Search for the cell housing the specified text and yield its (x, y) center coordinate. 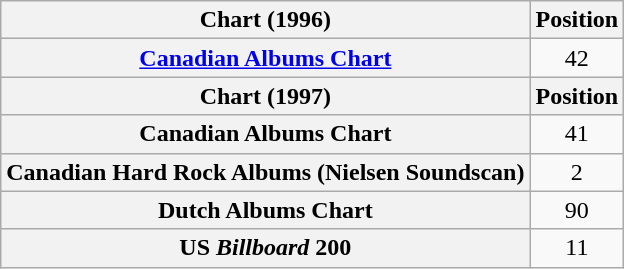
Canadian Hard Rock Albums (Nielsen Soundscan) (266, 172)
Chart (1997) (266, 96)
41 (577, 134)
US Billboard 200 (266, 248)
Chart (1996) (266, 20)
90 (577, 210)
11 (577, 248)
42 (577, 58)
Dutch Albums Chart (266, 210)
2 (577, 172)
